Identify which cell holds the provided text, then report its [X, Y] central coordinate. 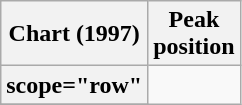
Chart (1997) [74, 34]
Peakposition [194, 34]
scope="row" [74, 85]
